Capture the cell that displays the provided text and extract its [x, y] central coordinate. 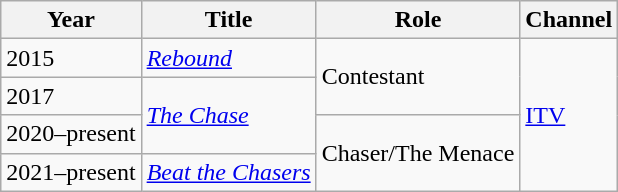
2017 [71, 96]
Year [71, 20]
ITV [569, 115]
The Chase [228, 115]
Channel [569, 20]
Chaser/The Menace [418, 153]
Beat the Chasers [228, 172]
2015 [71, 58]
Title [228, 20]
Role [418, 20]
Rebound [228, 58]
2020–present [71, 134]
2021–present [71, 172]
Contestant [418, 77]
